Capture the cell that displays the provided text and extract its (X, Y) central coordinate. 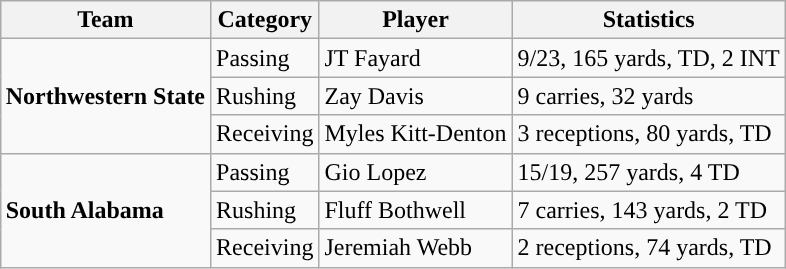
7 carries, 143 yards, 2 TD (648, 210)
9/23, 165 yards, TD, 2 INT (648, 58)
Statistics (648, 20)
3 receptions, 80 yards, TD (648, 134)
9 carries, 32 yards (648, 96)
15/19, 257 yards, 4 TD (648, 172)
Category (265, 20)
JT Fayard (416, 58)
Northwestern State (105, 96)
Myles Kitt-Denton (416, 134)
Team (105, 20)
Gio Lopez (416, 172)
2 receptions, 74 yards, TD (648, 248)
Fluff Bothwell (416, 210)
Player (416, 20)
South Alabama (105, 210)
Jeremiah Webb (416, 248)
Zay Davis (416, 96)
